Pinpoint the cell where the given text exists, returning its (x, y) midpoint coordinate. 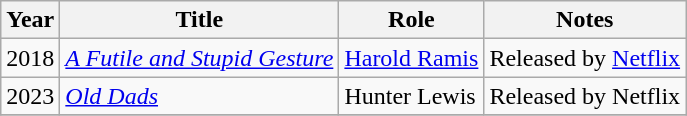
Hunter Lewis (412, 96)
Notes (585, 20)
A Futile and Stupid Gesture (200, 58)
Old Dads (200, 96)
Title (200, 20)
Harold Ramis (412, 58)
Role (412, 20)
2023 (30, 96)
Year (30, 20)
2018 (30, 58)
